Find where the given text appears and provide that cell's center as (X, Y) coordinate. 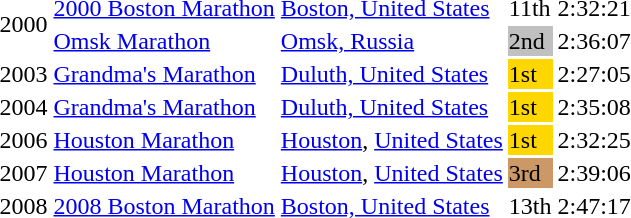
Omsk Marathon (164, 41)
2nd (530, 41)
Omsk, Russia (392, 41)
3rd (530, 173)
